Extract the [X, Y] coordinate from the center of the cell holding the provided text.  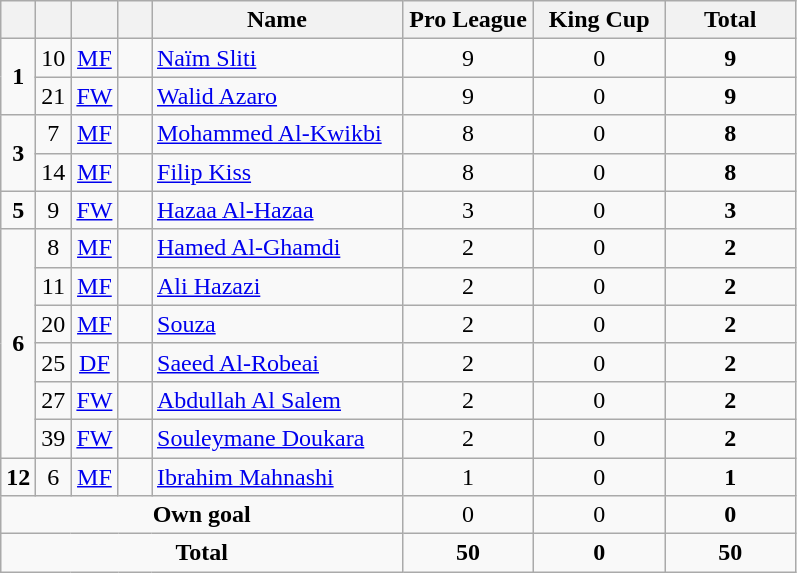
Souza [278, 324]
27 [54, 400]
25 [54, 362]
Mohammed Al-Kwikbi [278, 134]
Saeed Al-Robeai [278, 362]
Filip Kiss [278, 172]
14 [54, 172]
Hamed Al-Ghamdi [278, 248]
Ali Hazazi [278, 286]
Abdullah Al Salem [278, 400]
Hazaa Al-Hazaa [278, 210]
7 [54, 134]
Name [278, 20]
DF [94, 362]
Souleymane Doukara [278, 438]
11 [54, 286]
Naïm Sliti [278, 58]
Own goal [202, 515]
12 [18, 477]
Ibrahim Mahnashi [278, 477]
39 [54, 438]
21 [54, 96]
10 [54, 58]
Pro League [468, 20]
Walid Azaro [278, 96]
20 [54, 324]
5 [18, 210]
King Cup [600, 20]
